Extract the (x, y) coordinate from the center of the cell holding the provided text.  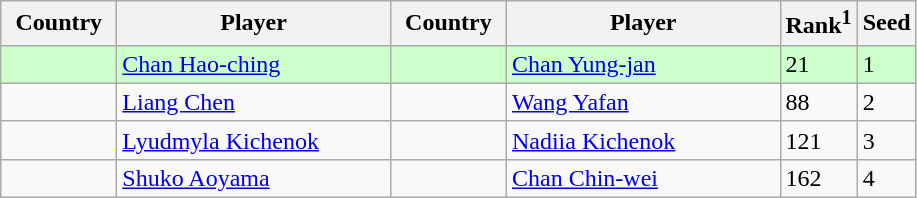
Shuko Aoyama (254, 178)
Lyudmyla Kichenok (254, 140)
Chan Chin-wei (643, 178)
Chan Hao-ching (254, 64)
1 (886, 64)
Nadiia Kichenok (643, 140)
Wang Yafan (643, 102)
4 (886, 178)
Liang Chen (254, 102)
21 (818, 64)
121 (818, 140)
162 (818, 178)
Chan Yung-jan (643, 64)
Rank1 (818, 24)
2 (886, 102)
3 (886, 140)
88 (818, 102)
Seed (886, 24)
